Locate the cell with the specified text and output its (X, Y) center coordinate. 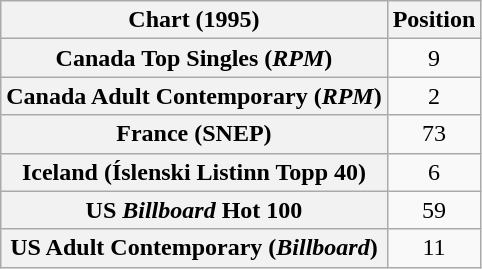
US Billboard Hot 100 (194, 210)
11 (434, 248)
Position (434, 20)
6 (434, 172)
Canada Adult Contemporary (RPM) (194, 96)
59 (434, 210)
2 (434, 96)
Canada Top Singles (RPM) (194, 58)
73 (434, 134)
France (SNEP) (194, 134)
Iceland (Íslenski Listinn Topp 40) (194, 172)
9 (434, 58)
Chart (1995) (194, 20)
US Adult Contemporary (Billboard) (194, 248)
